From the cell containing the given text, extract its center point as (X, Y) coordinate. 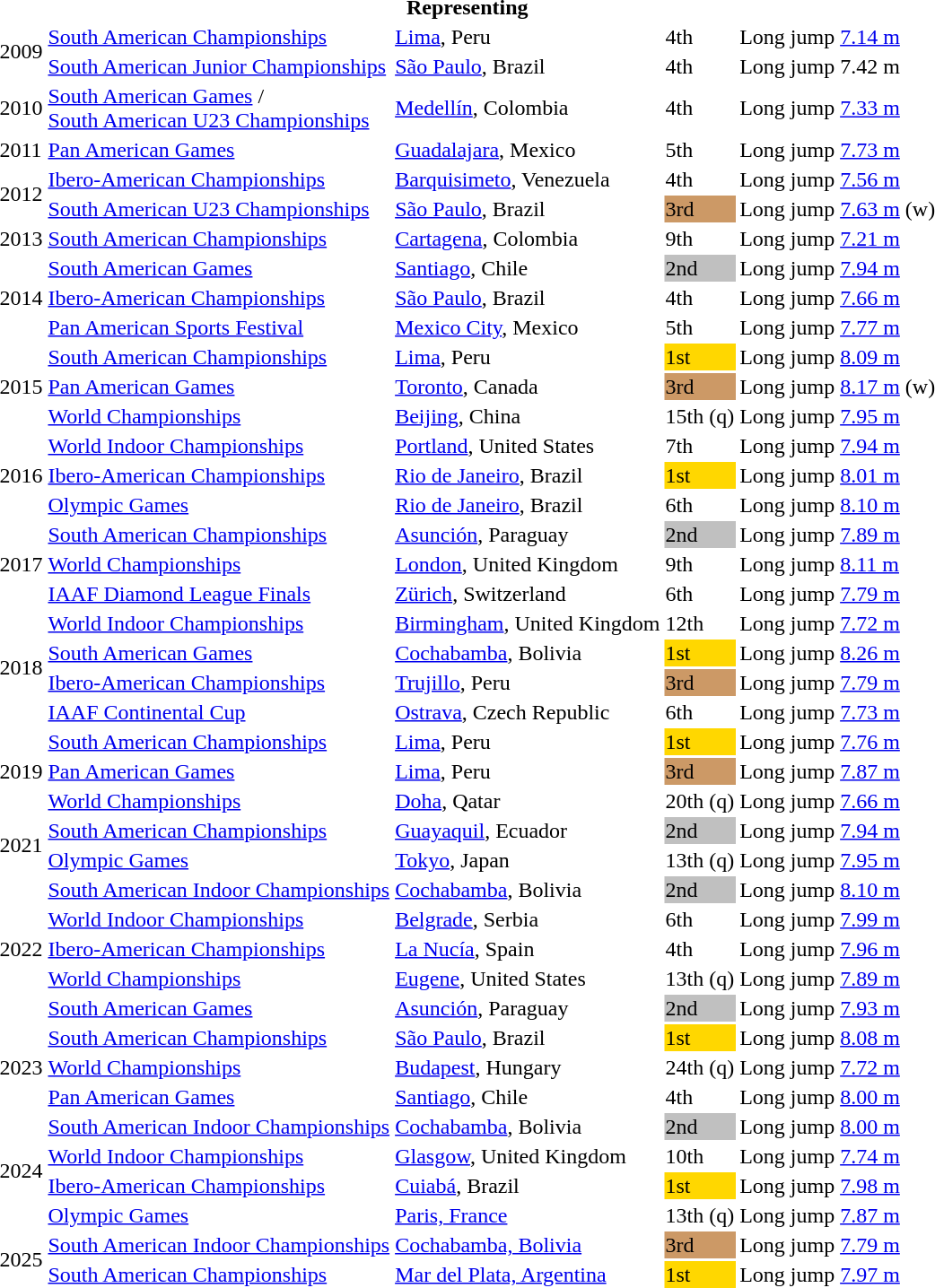
Guayaquil, Ecuador (528, 831)
Guadalajara, Mexico (528, 150)
Medellín, Colombia (528, 108)
London, United Kingdom (528, 564)
Trujillo, Peru (528, 683)
12th (700, 623)
24th (q) (700, 1067)
South American U23 Championships (219, 209)
South American Junior Championships (219, 66)
IAAF Continental Cup (219, 712)
Paris, France (528, 1215)
Birmingham, United Kingdom (528, 623)
South American Games /South American U23 Championships (219, 108)
IAAF Diamond League Finals (219, 594)
Portland, United States (528, 446)
Mexico City, Mexico (528, 327)
Cartagena, Colombia (528, 239)
Pan American Sports Festival (219, 327)
10th (700, 1156)
La Nucía, Spain (528, 949)
Beijing, China (528, 416)
Budapest, Hungary (528, 1067)
15th (q) (700, 416)
Zürich, Switzerland (528, 594)
Mar del Plata, Argentina (528, 1275)
Glasgow, United Kingdom (528, 1156)
Barquisimeto, Venezuela (528, 179)
Eugene, United States (528, 979)
Ostrava, Czech Republic (528, 712)
Tokyo, Japan (528, 860)
Doha, Qatar (528, 801)
Cuiabá, Brazil (528, 1186)
20th (q) (700, 801)
Belgrade, Serbia (528, 919)
7th (700, 446)
Toronto, Canada (528, 387)
